Detect which cell encompasses the target text, then output its (x, y) center coordinate. 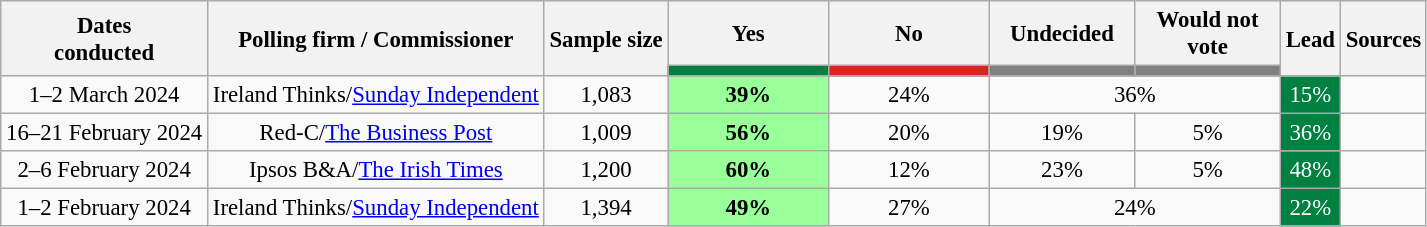
Polling firm / Commissioner (376, 38)
56% (748, 133)
60% (748, 170)
19% (1062, 133)
Ipsos B&A/The Irish Times (376, 170)
Sources (1383, 38)
Dates conducted (104, 38)
39% (748, 95)
1–2 February 2024 (104, 208)
Would not vote (1208, 34)
20% (910, 133)
27% (910, 208)
1,009 (606, 133)
16–21 February 2024 (104, 133)
No (910, 34)
Red-C/The Business Post (376, 133)
Undecided (1062, 34)
Yes (748, 34)
1–2 March 2024 (104, 95)
23% (1062, 170)
12% (910, 170)
48% (1310, 170)
49% (748, 208)
1,394 (606, 208)
2–6 February 2024 (104, 170)
Sample size (606, 38)
1,083 (606, 95)
15% (1310, 95)
22% (1310, 208)
1,200 (606, 170)
Lead (1310, 38)
